From the cell containing the given text, extract its center point as (x, y) coordinate. 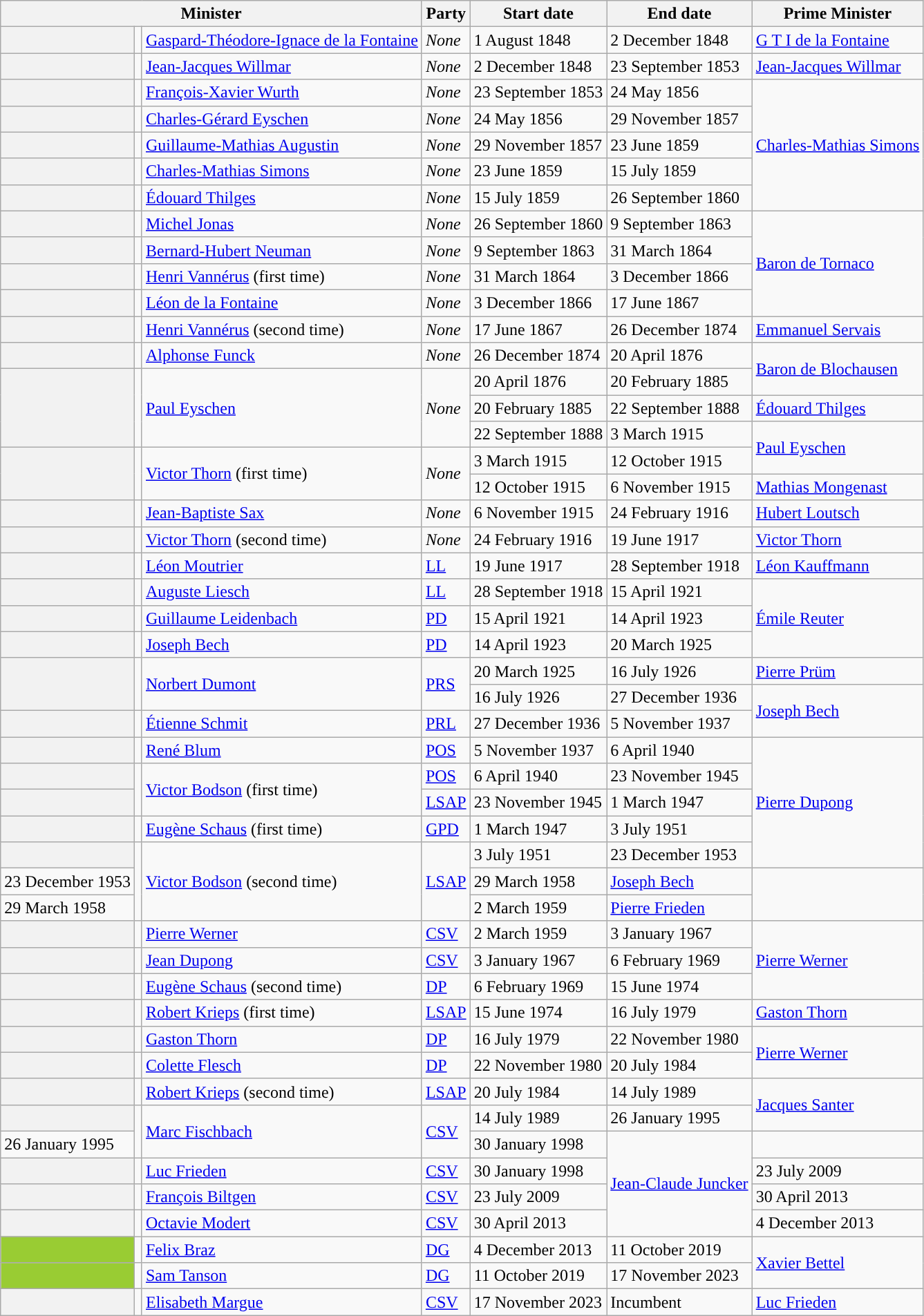
Gaspard-Théodore-Ignace de la Fontaine (282, 40)
François Biltgen (282, 1197)
1 August 1848 (538, 40)
Jacques Santer (838, 1105)
Auguste Liesch (282, 592)
Colette Flesch (282, 1065)
Felix Braz (282, 1250)
Jean-Claude Juncker (679, 1183)
Victor Bodson (first time) (282, 790)
Victor Bodson (second time) (282, 881)
Marc Fischbach (282, 1131)
Emmanuel Servais (838, 330)
End date (679, 14)
Baron de Tornaco (838, 263)
Alphonse Funck (282, 356)
Incumbent (679, 1302)
Jean Dupong (282, 960)
G T I de la Fontaine (838, 40)
GPD (446, 829)
Pierre Dupong (838, 802)
René Blum (282, 750)
Léon Kauffmann (838, 566)
Pierre Frieden (679, 908)
Léon de la Fontaine (282, 303)
Octavie Modert (282, 1223)
Robert Krieps (second time) (282, 1091)
Henri Vannérus (first time) (282, 276)
Robert Krieps (first time) (282, 1013)
Jean-Baptiste Sax (282, 513)
Sam Tanson (282, 1276)
Étienne Schmit (282, 723)
Henri Vannérus (second time) (282, 330)
Victor Thorn (first time) (282, 474)
Party (446, 14)
Guillaume Leidenbach (282, 618)
PRS (446, 684)
Minister (211, 14)
Baron de Blochausen (838, 369)
Guillaume-Mathias Augustin (282, 145)
François-Xavier Wurth (282, 93)
Start date (538, 14)
Hubert Loutsch (838, 513)
Xavier Bettel (838, 1263)
Elisabeth Margue (282, 1302)
Prime Minister (838, 14)
Michel Jonas (282, 224)
Charles-Gérard Eyschen (282, 119)
Eugène Schaus (first time) (282, 829)
Victor Thorn (second time) (282, 540)
PRL (446, 723)
Victor Thorn (838, 540)
Pierre Prüm (838, 671)
Mathias Mongenast (838, 487)
Eugène Schaus (second time) (282, 986)
Léon Moutrier (282, 566)
Émile Reuter (838, 618)
Bernard-Hubert Neuman (282, 250)
Norbert Dumont (282, 684)
